Search for the cell housing the specified text and yield its (X, Y) center coordinate. 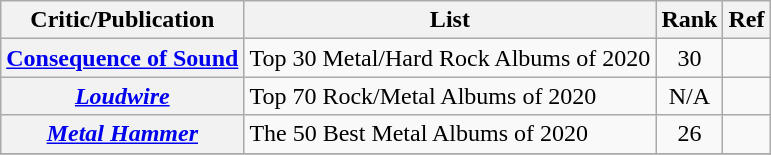
26 (690, 134)
Consequence of Sound (122, 58)
List (450, 20)
Top 30 Metal/Hard Rock Albums of 2020 (450, 58)
Loudwire (122, 96)
Rank (690, 20)
Top 70 Rock/Metal Albums of 2020 (450, 96)
Critic/Publication (122, 20)
N/A (690, 96)
Ref (746, 20)
The 50 Best Metal Albums of 2020 (450, 134)
Metal Hammer (122, 134)
30 (690, 58)
